Identify which cell holds the provided text, then report its (x, y) central coordinate. 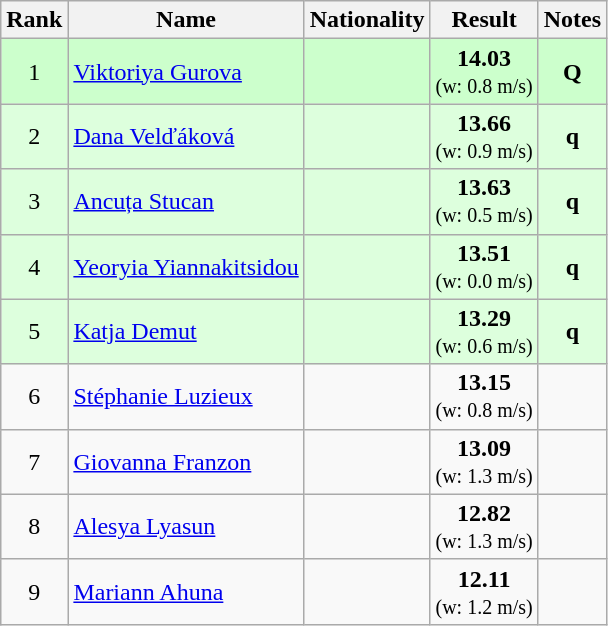
Viktoriya Gurova (186, 72)
Notes (572, 20)
Katja Demut (186, 332)
8 (34, 526)
5 (34, 332)
Dana Velďáková (186, 136)
6 (34, 396)
1 (34, 72)
Ancuța Stucan (186, 202)
Yeoryia Yiannakitsidou (186, 266)
13.29(w: 0.6 m/s) (484, 332)
Name (186, 20)
7 (34, 462)
12.82(w: 1.3 m/s) (484, 526)
13.09(w: 1.3 m/s) (484, 462)
2 (34, 136)
Nationality (367, 20)
Mariann Ahuna (186, 592)
14.03(w: 0.8 m/s) (484, 72)
Rank (34, 20)
Q (572, 72)
9 (34, 592)
12.11(w: 1.2 m/s) (484, 592)
13.63(w: 0.5 m/s) (484, 202)
Stéphanie Luzieux (186, 396)
3 (34, 202)
4 (34, 266)
13.51(w: 0.0 m/s) (484, 266)
Giovanna Franzon (186, 462)
13.15(w: 0.8 m/s) (484, 396)
Result (484, 20)
13.66(w: 0.9 m/s) (484, 136)
Alesya Lyasun (186, 526)
